Extract the (X, Y) coordinate from the center of the cell holding the provided text.  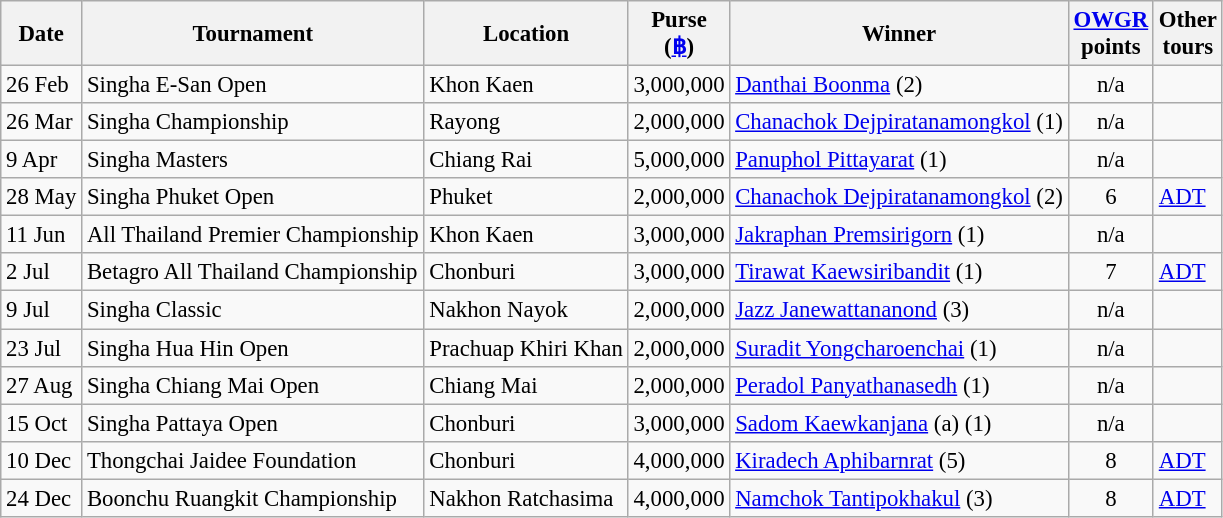
Singha Masters (253, 160)
15 Oct (42, 423)
All Thailand Premier Championship (253, 235)
Chiang Mai (526, 385)
23 Jul (42, 348)
2 Jul (42, 273)
Thongchai Jaidee Foundation (253, 460)
9 Jul (42, 310)
Singha Hua Hin Open (253, 348)
Date (42, 34)
Singha Phuket Open (253, 197)
Chiang Rai (526, 160)
Singha Championship (253, 122)
Othertours (1188, 34)
5,000,000 (679, 160)
Nakhon Nayok (526, 310)
10 Dec (42, 460)
Tournament (253, 34)
7 (1110, 273)
9 Apr (42, 160)
Namchok Tantipokhakul (3) (899, 498)
Rayong (526, 122)
OWGRpoints (1110, 34)
11 Jun (42, 235)
27 Aug (42, 385)
Singha Classic (253, 310)
Prachuap Khiri Khan (526, 348)
Panuphol Pittayarat (1) (899, 160)
28 May (42, 197)
Kiradech Aphibarnrat (5) (899, 460)
Nakhon Ratchasima (526, 498)
24 Dec (42, 498)
Sadom Kaewkanjana (a) (1) (899, 423)
Jazz Janewattananond (3) (899, 310)
Winner (899, 34)
Singha Chiang Mai Open (253, 385)
Purse(฿) (679, 34)
Danthai Boonma (2) (899, 85)
Suradit Yongcharoenchai (1) (899, 348)
6 (1110, 197)
Location (526, 34)
Tirawat Kaewsiribandit (1) (899, 273)
Chanachok Dejpiratanamongkol (1) (899, 122)
Chanachok Dejpiratanamongkol (2) (899, 197)
26 Mar (42, 122)
Phuket (526, 197)
Betagro All Thailand Championship (253, 273)
Singha Pattaya Open (253, 423)
26 Feb (42, 85)
Peradol Panyathanasedh (1) (899, 385)
Singha E-San Open (253, 85)
Boonchu Ruangkit Championship (253, 498)
Jakraphan Premsirigorn (1) (899, 235)
